Capture the cell that displays the provided text and extract its [x, y] central coordinate. 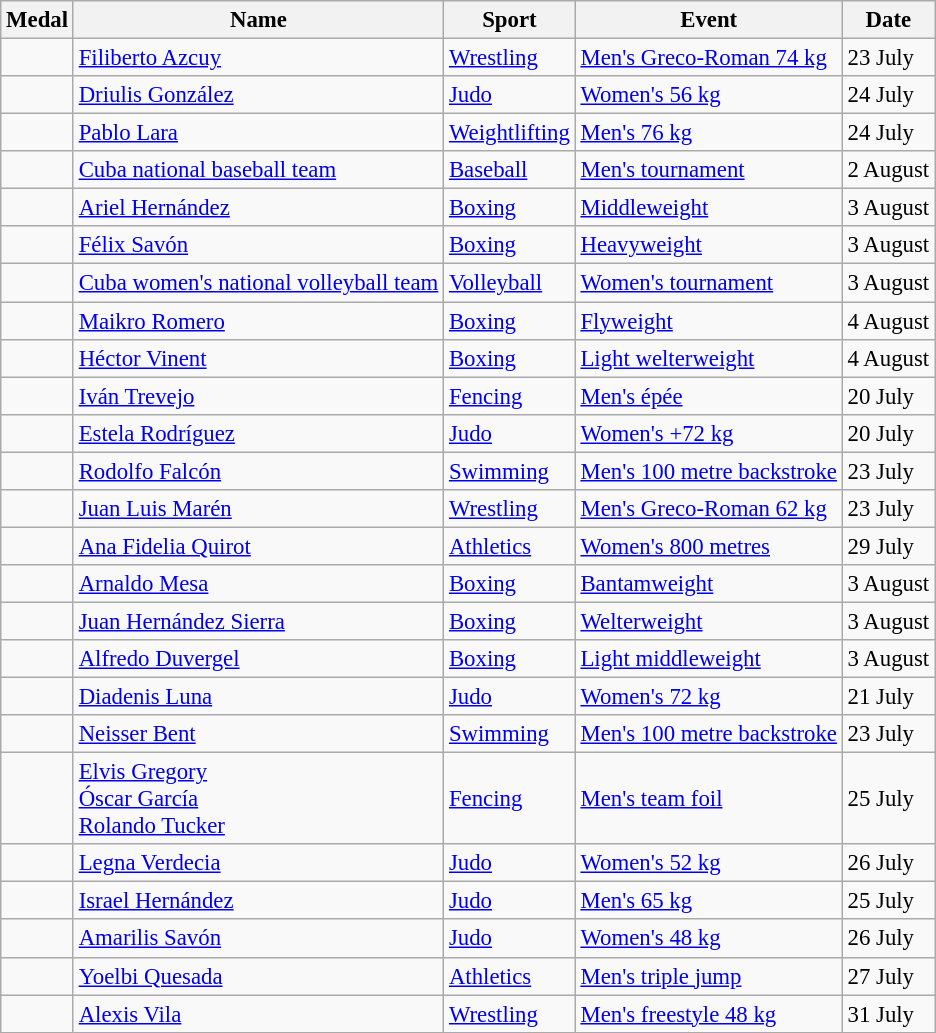
Volleyball [510, 283]
Men's 76 kg [708, 133]
29 July [888, 546]
Men's épée [708, 396]
Flyweight [708, 321]
Event [708, 20]
Men's tournament [708, 170]
Welterweight [708, 621]
Elvis GregoryÓscar GarcíaRolando Tucker [258, 799]
Men's 65 kg [708, 901]
Neisser Bent [258, 734]
Ana Fidelia Quirot [258, 546]
Alfredo Duvergel [258, 659]
2 August [888, 170]
Driulis González [258, 95]
Alexis Vila [258, 1014]
Maikro Romero [258, 321]
Félix Savón [258, 245]
Women's tournament [708, 283]
Date [888, 20]
Yoelbi Quesada [258, 976]
Cuba women's national volleyball team [258, 283]
Legna Verdecia [258, 863]
Amarilis Savón [258, 939]
Pablo Lara [258, 133]
Medal [38, 20]
Diadenis Luna [258, 697]
Bantamweight [708, 584]
Weightlifting [510, 133]
Juan Hernández Sierra [258, 621]
Sport [510, 20]
Men's team foil [708, 799]
27 July [888, 976]
Cuba national baseball team [258, 170]
Juan Luis Marén [258, 509]
Filiberto Azcuy [258, 58]
Rodolfo Falcón [258, 471]
Héctor Vinent [258, 358]
Light welterweight [708, 358]
Men's Greco-Roman 62 kg [708, 509]
Baseball [510, 170]
Men's triple jump [708, 976]
Women's 800 metres [708, 546]
Women's 52 kg [708, 863]
Women's +72 kg [708, 433]
Men's Greco-Roman 74 kg [708, 58]
Women's 48 kg [708, 939]
Estela Rodríguez [258, 433]
Heavyweight [708, 245]
Middleweight [708, 208]
Women's 72 kg [708, 697]
Arnaldo Mesa [258, 584]
Ariel Hernández [258, 208]
Israel Hernández [258, 901]
21 July [888, 697]
Name [258, 20]
Light middleweight [708, 659]
Iván Trevejo [258, 396]
Women's 56 kg [708, 95]
31 July [888, 1014]
Men's freestyle 48 kg [708, 1014]
